Search for the cell housing the specified text and yield its [X, Y] center coordinate. 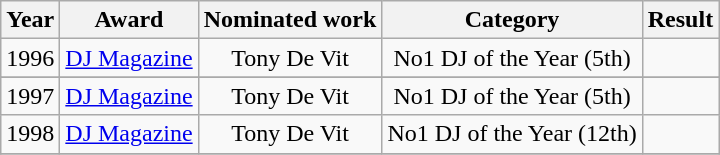
No1 DJ of the Year (12th) [512, 134]
Year [30, 20]
Result [680, 20]
1996 [30, 58]
Category [512, 20]
1997 [30, 96]
Award [129, 20]
1998 [30, 134]
Nominated work [290, 20]
